Return (X, Y) of the center of cell containing provided text 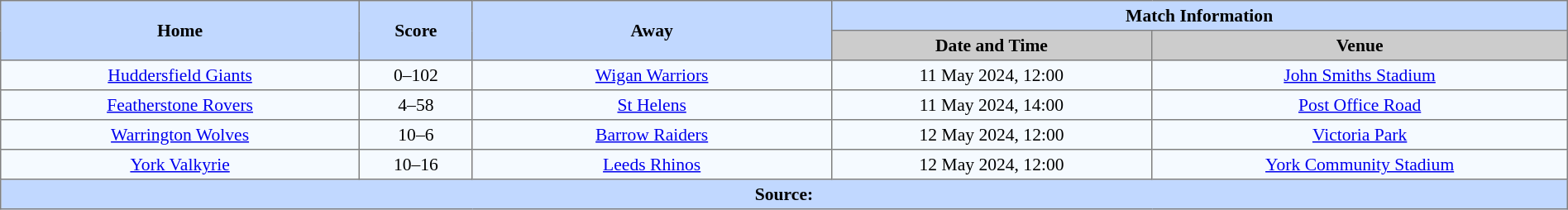
John Smiths Stadium (1360, 75)
11 May 2024, 12:00 (992, 75)
St Helens (652, 105)
4–58 (415, 105)
York Valkyrie (180, 165)
10–6 (415, 135)
York Community Stadium (1360, 165)
11 May 2024, 14:00 (992, 105)
Victoria Park (1360, 135)
Wigan Warriors (652, 75)
Source: (784, 194)
Post Office Road (1360, 105)
Huddersfield Giants (180, 75)
Warrington Wolves (180, 135)
Featherstone Rovers (180, 105)
0–102 (415, 75)
Match Information (1199, 16)
Barrow Raiders (652, 135)
Venue (1360, 45)
Date and Time (992, 45)
Home (180, 31)
Away (652, 31)
Score (415, 31)
10–16 (415, 165)
Leeds Rhinos (652, 165)
